Provide the [X, Y] coordinate of the cell's center where the given text is located.  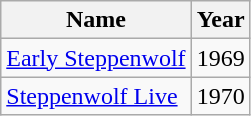
Year [220, 20]
1970 [220, 96]
Early Steppenwolf [96, 58]
1969 [220, 58]
Steppenwolf Live [96, 96]
Name [96, 20]
